Detect which cell encompasses the target text, then output its (x, y) center coordinate. 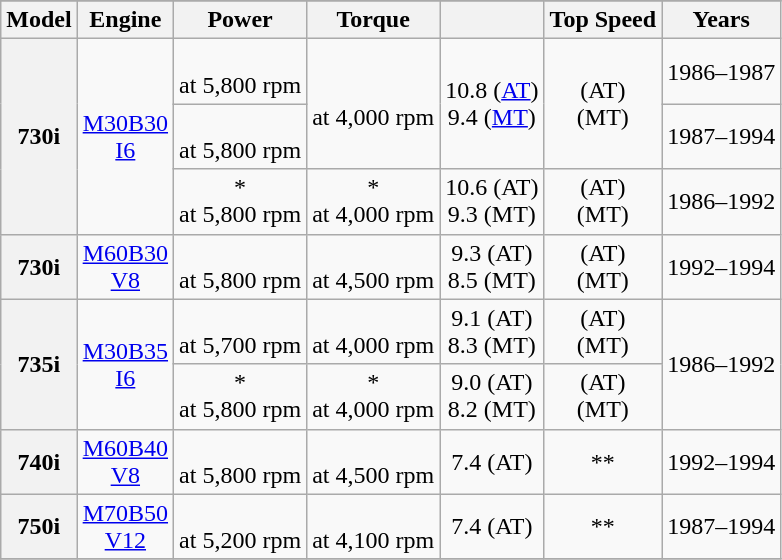
9.3 (AT)8.5 (MT) (492, 266)
740i (39, 462)
M30B30 I6 (125, 136)
M30B35 I6 (125, 364)
M60B40 V8 (125, 462)
Torque (374, 20)
9.0 (AT) 8.2 (MT) (492, 396)
Model (39, 20)
at 5,200 rpm (240, 526)
10.6 (AT) 9.3 (MT) (492, 202)
M70B50 V12 (125, 526)
Power (240, 20)
1986–1987 (722, 72)
10.8 (AT) 9.4 (MT) (492, 104)
750i (39, 526)
735i (39, 364)
at 4,100 rpm (374, 526)
Top Speed (603, 20)
Engine (125, 20)
M60B30 V8 (125, 266)
9.1 (AT) 8.3 (MT) (492, 332)
at 5,700 rpm (240, 332)
Years (722, 20)
